Identify which cell holds the provided text, then report its [X, Y] central coordinate. 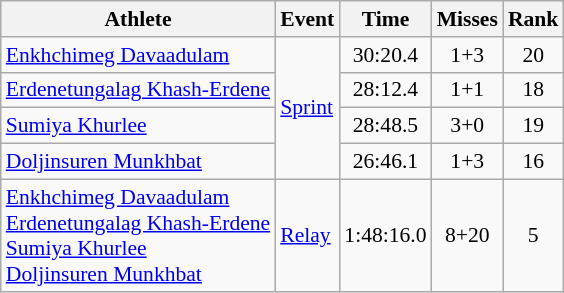
3+0 [468, 126]
Misses [468, 19]
26:46.1 [385, 162]
18 [534, 90]
Athlete [138, 19]
Rank [534, 19]
20 [534, 55]
Enkhchimeg Davaadulam [138, 55]
Doljinsuren Munkhbat [138, 162]
1:48:16.0 [385, 235]
28:12.4 [385, 90]
Time [385, 19]
Enkhchimeg DavaadulamErdenetungalag Khash-ErdeneSumiya KhurleeDoljinsuren Munkhbat [138, 235]
5 [534, 235]
Event [307, 19]
30:20.4 [385, 55]
28:48.5 [385, 126]
Relay [307, 235]
Erdenetungalag Khash-Erdene [138, 90]
1+1 [468, 90]
19 [534, 126]
16 [534, 162]
Sumiya Khurlee [138, 126]
8+20 [468, 235]
Sprint [307, 108]
